From the cell containing the given text, extract its center point as (X, Y) coordinate. 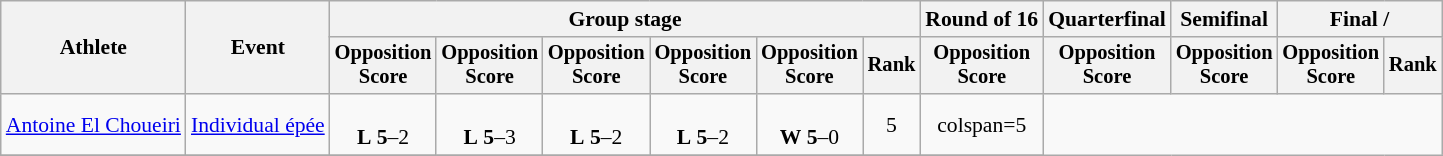
L 5–3 (490, 124)
Group stage (626, 19)
Athlete (94, 48)
colspan=5 (982, 124)
W 5–0 (810, 124)
Semifinal (1224, 19)
5 (892, 124)
Antoine El Choueiri (94, 124)
Event (258, 48)
Quarterfinal (1107, 19)
Final / (1359, 19)
Individual épée (258, 124)
Round of 16 (982, 19)
